Output the [X, Y] coordinate of the center of the cell containing the given text.  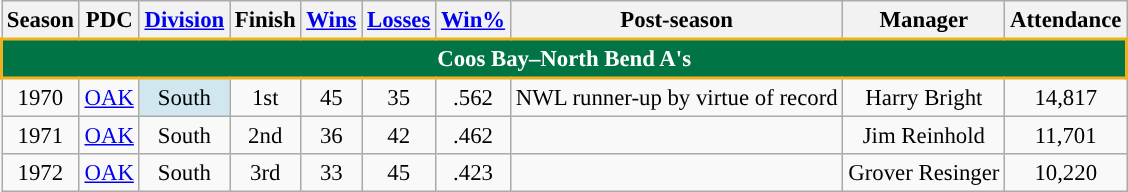
Wins [332, 20]
Post-season [676, 20]
PDC [109, 20]
11,701 [1066, 136]
Grover Resinger [924, 173]
14,817 [1066, 97]
Finish [266, 20]
Win% [474, 20]
1971 [41, 136]
Harry Bright [924, 97]
1st [266, 97]
.423 [474, 173]
35 [399, 97]
Manager [924, 20]
33 [332, 173]
Jim Reinhold [924, 136]
Losses [399, 20]
Coos Bay–North Bend A's [564, 58]
2nd [266, 136]
1970 [41, 97]
10,220 [1066, 173]
.562 [474, 97]
42 [399, 136]
3rd [266, 173]
Attendance [1066, 20]
NWL runner-up by virtue of record [676, 97]
Division [184, 20]
.462 [474, 136]
36 [332, 136]
Season [41, 20]
1972 [41, 173]
